Detect which cell encompasses the target text, then output its [x, y] center coordinate. 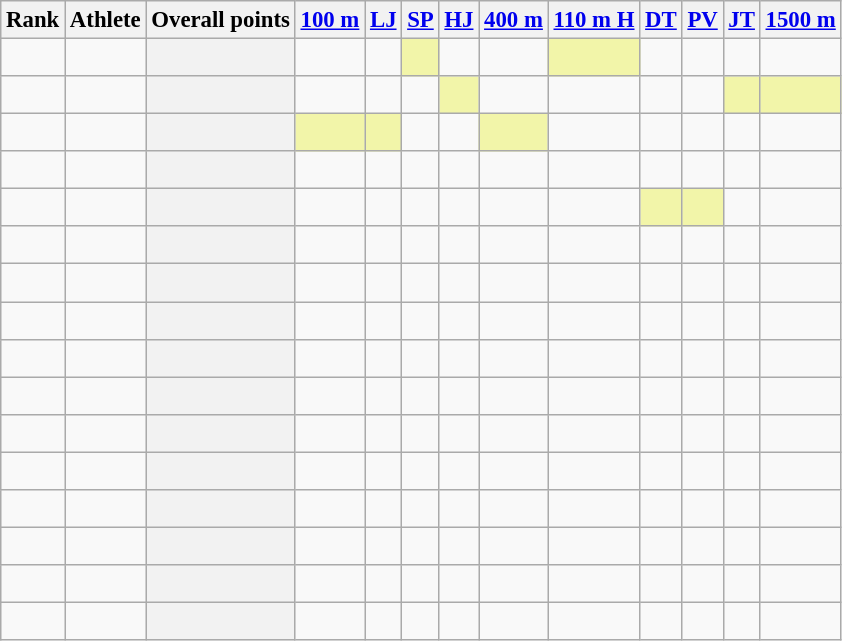
Overall points [220, 20]
110 m H [594, 20]
LJ [384, 20]
JT [742, 20]
Rank [33, 20]
1500 m [800, 20]
400 m [514, 20]
DT [661, 20]
Athlete [106, 20]
100 m [330, 20]
SP [420, 20]
HJ [459, 20]
PV [702, 20]
